From the cell containing the given text, extract its center point as (X, Y) coordinate. 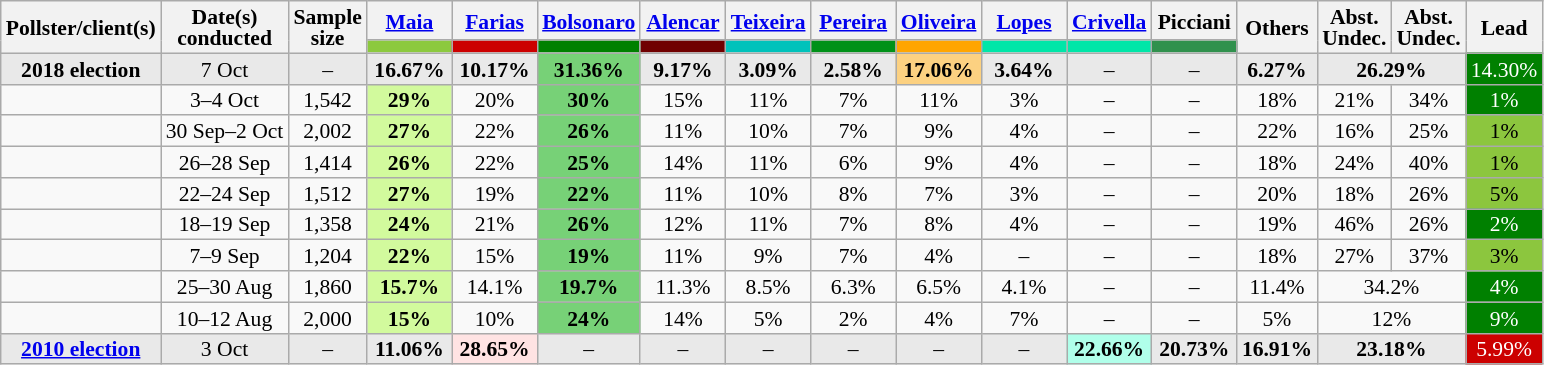
2010 election (81, 348)
28.65% (494, 348)
Alencar (682, 20)
22.66% (1110, 348)
26.29% (1392, 68)
19.7% (588, 286)
2.58% (854, 68)
34.2% (1392, 286)
6.27% (1277, 68)
4.1% (1024, 286)
Others (1277, 27)
1,358 (327, 224)
6% (854, 162)
34% (1428, 100)
Date(s)conducted (225, 27)
22–24 Sep (225, 194)
Crivella (1110, 20)
31.36% (588, 68)
1,860 (327, 286)
16.67% (410, 68)
Farias (494, 20)
16.91% (1277, 348)
6.5% (939, 286)
Lopes (1024, 20)
17.06% (939, 68)
2,000 (327, 318)
15.7% (410, 286)
11.4% (1277, 286)
3.09% (768, 68)
14.1% (494, 286)
Samplesize (327, 27)
1,204 (327, 256)
2018 election (81, 68)
3 Oct (225, 348)
1,414 (327, 162)
10–12 Aug (225, 318)
1,512 (327, 194)
46% (1354, 224)
40% (1428, 162)
9.17% (682, 68)
11.06% (410, 348)
11.3% (682, 286)
Lead (1504, 27)
7–9 Sep (225, 256)
10.17% (494, 68)
2,002 (327, 132)
3.64% (1024, 68)
25–30 Aug (225, 286)
23.18% (1392, 348)
26–28 Sep (225, 162)
5.99% (1504, 348)
7 Oct (225, 68)
Bolsonaro (588, 20)
8.5% (768, 286)
6.3% (854, 286)
29% (410, 100)
3–4 Oct (225, 100)
Oliveira (939, 20)
Pollster/client(s) (81, 27)
1,542 (327, 100)
30% (588, 100)
16% (1354, 132)
14.30% (1504, 68)
Teixeira (768, 20)
30 Sep–2 Oct (225, 132)
20.73% (1194, 348)
Picciani (1194, 20)
Pereira (854, 20)
37% (1428, 256)
18–19 Sep (225, 224)
Maia (410, 20)
